Extract the [X, Y] coordinate from the center of the cell holding the provided text.  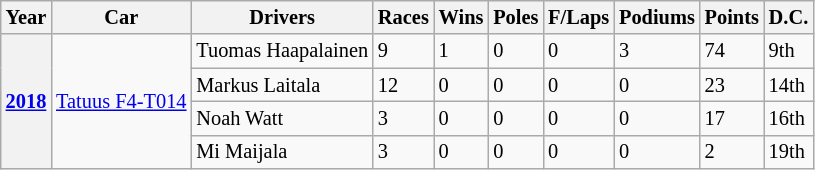
23 [732, 85]
9 [404, 51]
Races [404, 17]
Wins [462, 17]
74 [732, 51]
Points [732, 17]
Mi Maijala [282, 152]
12 [404, 85]
Tuomas Haapalainen [282, 51]
D.C. [788, 17]
Podiums [657, 17]
16th [788, 118]
Noah Watt [282, 118]
17 [732, 118]
2 [732, 152]
Tatuus F4-T014 [121, 102]
14th [788, 85]
2018 [26, 102]
19th [788, 152]
F/Laps [578, 17]
Year [26, 17]
1 [462, 51]
Drivers [282, 17]
9th [788, 51]
Markus Laitala [282, 85]
Car [121, 17]
Poles [516, 17]
